Locate the cell with the specified text and output its [X, Y] center coordinate. 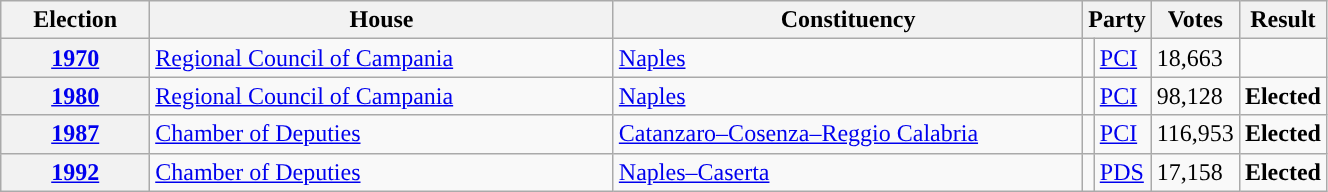
18,663 [1195, 58]
1970 [76, 58]
PDS [1122, 172]
Catanzaro–Cosenza–Reggio Calabria [848, 134]
1992 [76, 172]
House [382, 20]
Constituency [848, 20]
17,158 [1195, 172]
98,128 [1195, 96]
Result [1282, 20]
1980 [76, 96]
116,953 [1195, 134]
Party [1117, 20]
Naples–Caserta [848, 172]
Election [76, 20]
Votes [1195, 20]
1987 [76, 134]
